Extract the (x, y) coordinate from the center of the cell holding the provided text.  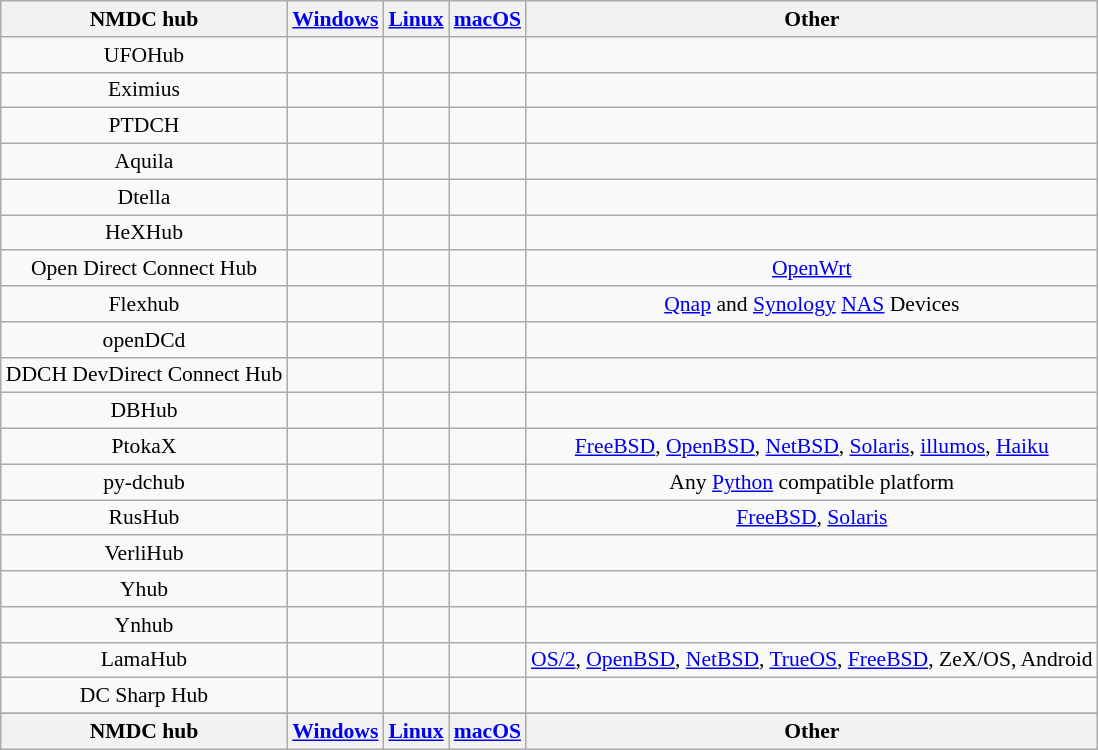
RusHub (144, 518)
DDCH DevDirect Connect Hub (144, 375)
Dtella (144, 197)
Eximius (144, 90)
Ynhub (144, 625)
OpenWrt (812, 269)
Any Python compatible platform (812, 482)
py-dchub (144, 482)
UFOHub (144, 55)
OS/2, OpenBSD, NetBSD, TrueOS, FreeBSD, ZeX/OS, Android (812, 660)
LamaHub (144, 660)
Yhub (144, 589)
HeXHub (144, 233)
Qnap and Synology NAS Devices (812, 304)
PtokaX (144, 447)
DC Sharp Hub (144, 696)
FreeBSD, Solaris (812, 518)
FreeBSD, OpenBSD, NetBSD, Solaris, illumos, Haiku (812, 447)
openDCd (144, 340)
Aquila (144, 162)
Open Direct Connect Hub (144, 269)
VerliHub (144, 554)
DBHub (144, 411)
PTDCH (144, 126)
Flexhub (144, 304)
